For the text-containing cell, return its midpoint in [x, y] coordinate format. 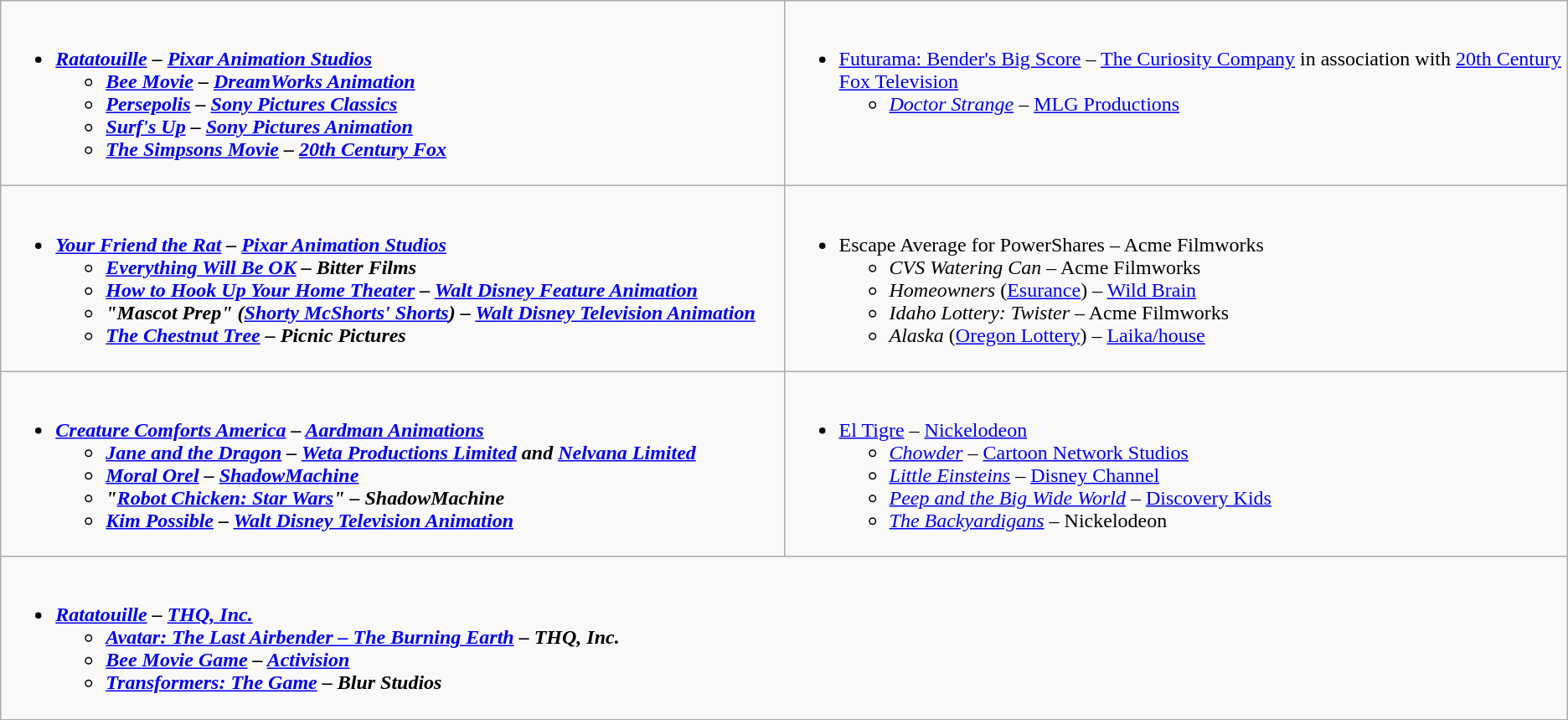
Ratatouille – THQ, Inc.Avatar: The Last Airbender – The Burning Earth – THQ, Inc.Bee Movie Game – ActivisionTransformers: The Game – Blur Studios [784, 638]
Futurama: Bender's Big Score – The Curiosity Company in association with 20th Century Fox TelevisionDoctor Strange – MLG Productions [1176, 94]
